Scan for the cell matching the given text and deliver its (X, Y) coordinate at center. 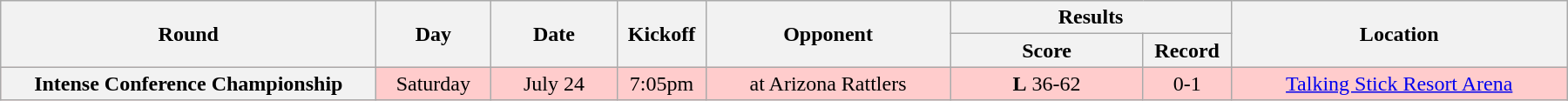
Kickoff (662, 34)
Score (1047, 50)
Talking Stick Resort Arena (1399, 84)
Round (188, 34)
Saturday (434, 84)
Opponent (828, 34)
Results (1091, 17)
Day (434, 34)
Intense Conference Championship (188, 84)
at Arizona Rattlers (828, 84)
0-1 (1186, 84)
July 24 (554, 84)
Location (1399, 34)
7:05pm (662, 84)
L 36-62 (1047, 84)
Record (1186, 50)
Date (554, 34)
